Provide the [x, y] coordinate of the cell's center where the given text is located.  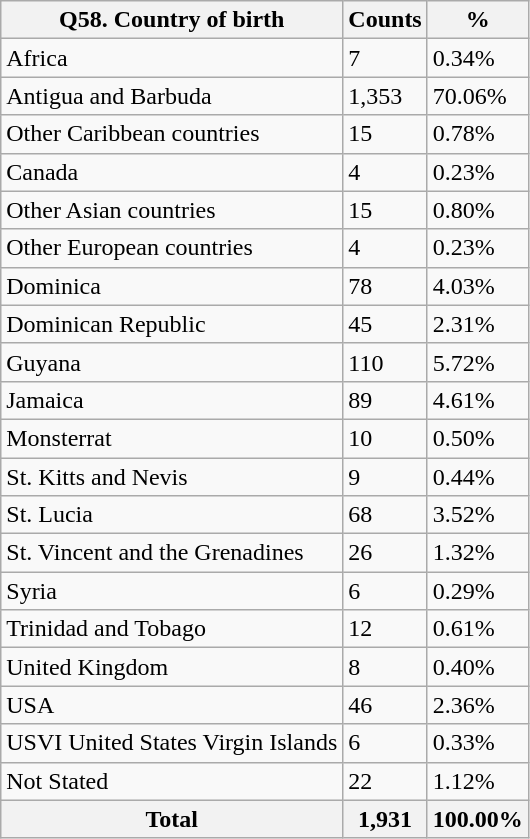
3.52% [478, 515]
8 [385, 667]
St. Lucia [172, 515]
100.00% [478, 819]
0.78% [478, 134]
78 [385, 286]
Monsterrat [172, 438]
Trinidad and Tobago [172, 629]
0.33% [478, 743]
USA [172, 705]
Dominican Republic [172, 324]
12 [385, 629]
Counts [385, 20]
110 [385, 362]
9 [385, 477]
4.61% [478, 400]
Jamaica [172, 400]
68 [385, 515]
0.40% [478, 667]
5.72% [478, 362]
Other European countries [172, 248]
1,353 [385, 96]
7 [385, 58]
26 [385, 553]
0.34% [478, 58]
St. Vincent and the Grenadines [172, 553]
Not Stated [172, 781]
0.61% [478, 629]
USVI United States Virgin Islands [172, 743]
Africa [172, 58]
0.29% [478, 591]
1.32% [478, 553]
United Kingdom [172, 667]
22 [385, 781]
Dominica [172, 286]
% [478, 20]
89 [385, 400]
Q58. Country of birth [172, 20]
1,931 [385, 819]
Total [172, 819]
0.50% [478, 438]
Antigua and Barbuda [172, 96]
Syria [172, 591]
46 [385, 705]
0.80% [478, 210]
Guyana [172, 362]
St. Kitts and Nevis [172, 477]
Other Caribbean countries [172, 134]
2.36% [478, 705]
2.31% [478, 324]
Canada [172, 172]
70.06% [478, 96]
10 [385, 438]
4.03% [478, 286]
1.12% [478, 781]
Other Asian countries [172, 210]
0.44% [478, 477]
45 [385, 324]
